For the text-containing cell, return its midpoint in [X, Y] coordinate format. 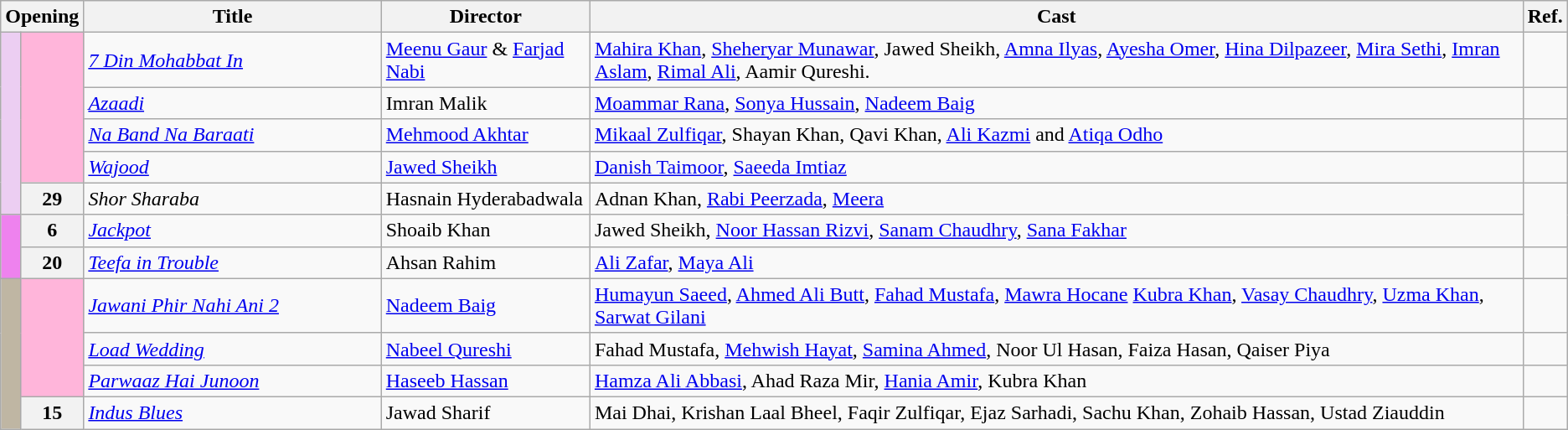
Ahsan Rahim [486, 262]
Parwaaz Hai Junoon [233, 381]
Nadeem Baig [486, 305]
Moammar Rana, Sonya Hussain, Nadeem Baig [1056, 103]
Opening [42, 17]
Azaadi [233, 103]
Wajood [233, 167]
Danish Taimoor, Saeeda Imtiaz [1056, 167]
Mehmood Akhtar [486, 135]
Na Band Na Baraati [233, 135]
Mikaal Zulfiqar, Shayan Khan, Qavi Khan, Ali Kazmi and Atiqa Odho [1056, 135]
15 [52, 412]
Jawani Phir Nahi Ani 2 [233, 305]
Indus Blues [233, 412]
Jawed Sheikh, Noor Hassan Rizvi, Sanam Chaudhry, Sana Fakhar [1056, 231]
Hamza Ali Abbasi, Ahad Raza Mir, Hania Amir, Kubra Khan [1056, 381]
Imran Malik [486, 103]
Ali Zafar, Maya Ali [1056, 262]
Teefa in Trouble [233, 262]
Meenu Gaur & Farjad Nabi [486, 60]
7 Din Mohabbat In [233, 60]
Humayun Saeed, Ahmed Ali Butt, Fahad Mustafa, Mawra Hocane Kubra Khan, Vasay Chaudhry, Uzma Khan, Sarwat Gilani [1056, 305]
20 [52, 262]
6 [52, 231]
Hasnain Hyderabadwala [486, 199]
Mai Dhai, Krishan Laal Bheel, Faqir Zulfiqar, Ejaz Sarhadi, Sachu Khan, Zohaib Hassan, Ustad Ziauddin [1056, 412]
Nabeel Qureshi [486, 349]
Jawed Sheikh [486, 167]
Shoaib Khan [486, 231]
Haseeb Hassan [486, 381]
Ref. [1545, 17]
Load Wedding [233, 349]
Title [233, 17]
Director [486, 17]
Mahira Khan, Sheheryar Munawar, Jawed Sheikh, Amna Ilyas, Ayesha Omer, Hina Dilpazeer, Mira Sethi, Imran Aslam, Rimal Ali, Aamir Qureshi. [1056, 60]
Jawad Sharif [486, 412]
Jackpot [233, 231]
Shor Sharaba [233, 199]
Adnan Khan, Rabi Peerzada, Meera [1056, 199]
Cast [1056, 17]
Fahad Mustafa, Mehwish Hayat, Samina Ahmed, Noor Ul Hasan, Faiza Hasan, Qaiser Piya [1056, 349]
29 [52, 199]
